Identify which cell holds the provided text, then report its (X, Y) central coordinate. 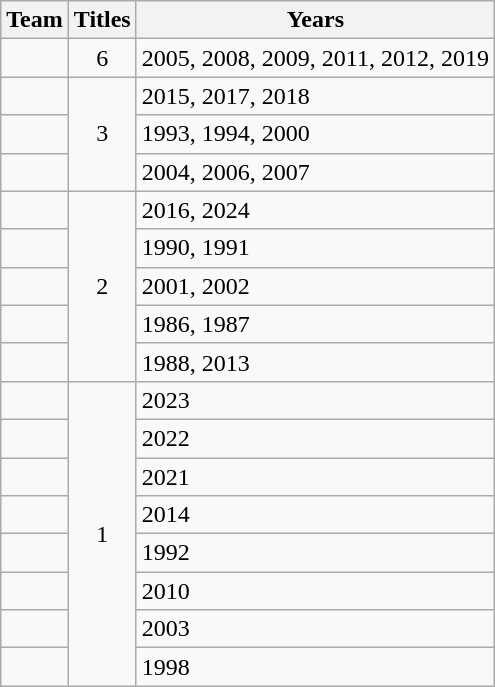
1986, 1987 (315, 324)
2005, 2008, 2009, 2011, 2012, 2019 (315, 58)
Titles (102, 20)
3 (102, 134)
Team (35, 20)
1 (102, 533)
1992 (315, 553)
2010 (315, 591)
2001, 2002 (315, 286)
1998 (315, 667)
2016, 2024 (315, 210)
1988, 2013 (315, 362)
2003 (315, 629)
1990, 1991 (315, 248)
2022 (315, 438)
1993, 1994, 2000 (315, 134)
Years (315, 20)
2023 (315, 400)
2021 (315, 477)
2014 (315, 515)
2015, 2017, 2018 (315, 96)
6 (102, 58)
2004, 2006, 2007 (315, 172)
2 (102, 286)
